Extract the [X, Y] coordinate from the center of the cell holding the provided text.  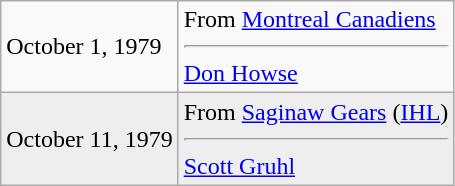
October 1, 1979 [90, 47]
From Montreal CanadiensDon Howse [316, 47]
From Saginaw Gears (IHL)Scott Gruhl [316, 139]
October 11, 1979 [90, 139]
